Capture the cell that displays the provided text and extract its [x, y] central coordinate. 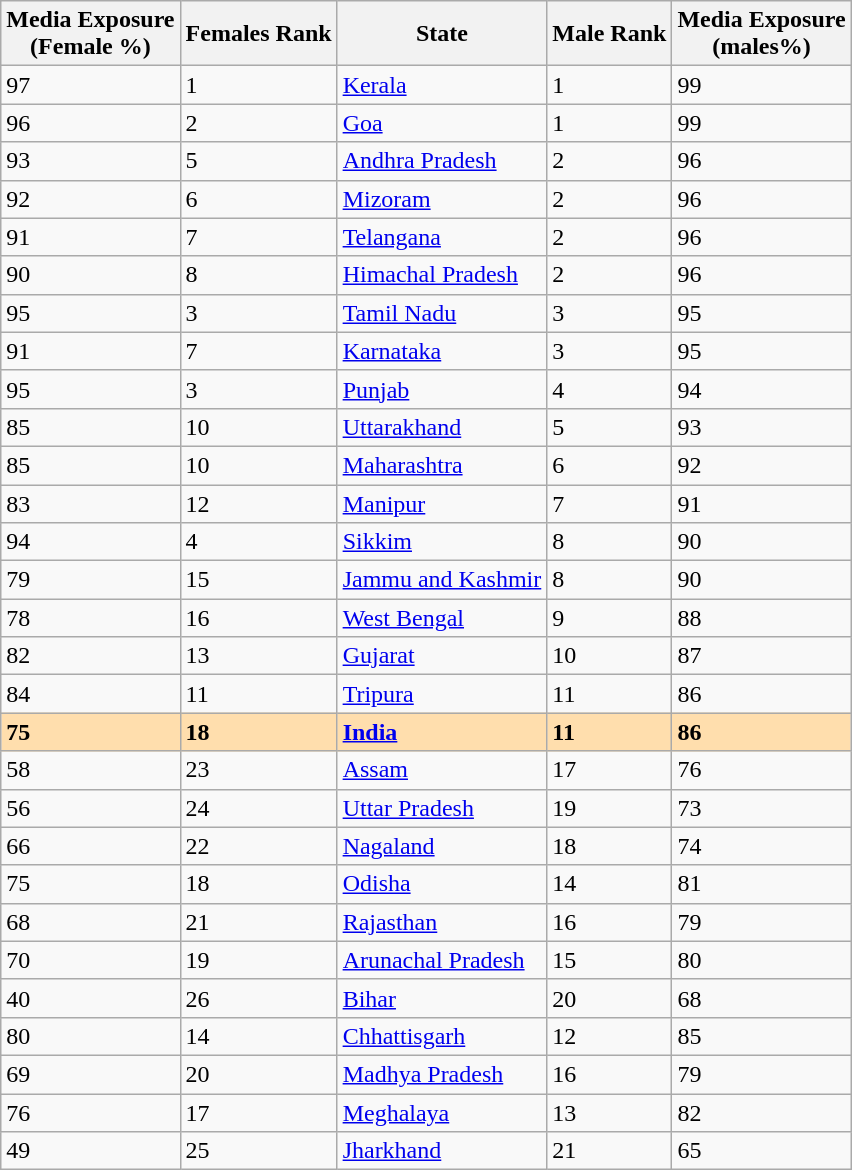
Sikkim [442, 542]
26 [258, 998]
73 [762, 808]
Media Exposure(males%) [762, 34]
Himachal Pradesh [442, 275]
Jharkhand [442, 1151]
Telangana [442, 237]
Tamil Nadu [442, 313]
Nagaland [442, 846]
Rajasthan [442, 922]
97 [90, 85]
78 [90, 618]
Punjab [442, 389]
Females Rank [258, 34]
81 [762, 884]
56 [90, 808]
49 [90, 1151]
83 [90, 503]
65 [762, 1151]
58 [90, 770]
Mizoram [442, 199]
24 [258, 808]
25 [258, 1151]
Odisha [442, 884]
West Bengal [442, 618]
23 [258, 770]
Madhya Pradesh [442, 1074]
Assam [442, 770]
87 [762, 656]
Tripura [442, 694]
69 [90, 1074]
Maharashtra [442, 465]
40 [90, 998]
22 [258, 846]
Andhra Pradesh [442, 161]
84 [90, 694]
Karnataka [442, 351]
Meghalaya [442, 1113]
Goa [442, 123]
Chhattisgarh [442, 1036]
70 [90, 960]
Uttar Pradesh [442, 808]
Gujarat [442, 656]
Kerala [442, 85]
Media Exposure(Female %) [90, 34]
88 [762, 618]
Uttarakhand [442, 427]
66 [90, 846]
74 [762, 846]
Manipur [442, 503]
Bihar [442, 998]
India [442, 732]
Male Rank [610, 34]
9 [610, 618]
State [442, 34]
Arunachal Pradesh [442, 960]
Jammu and Kashmir [442, 580]
